Locate the cell with the specified text and output its [X, Y] center coordinate. 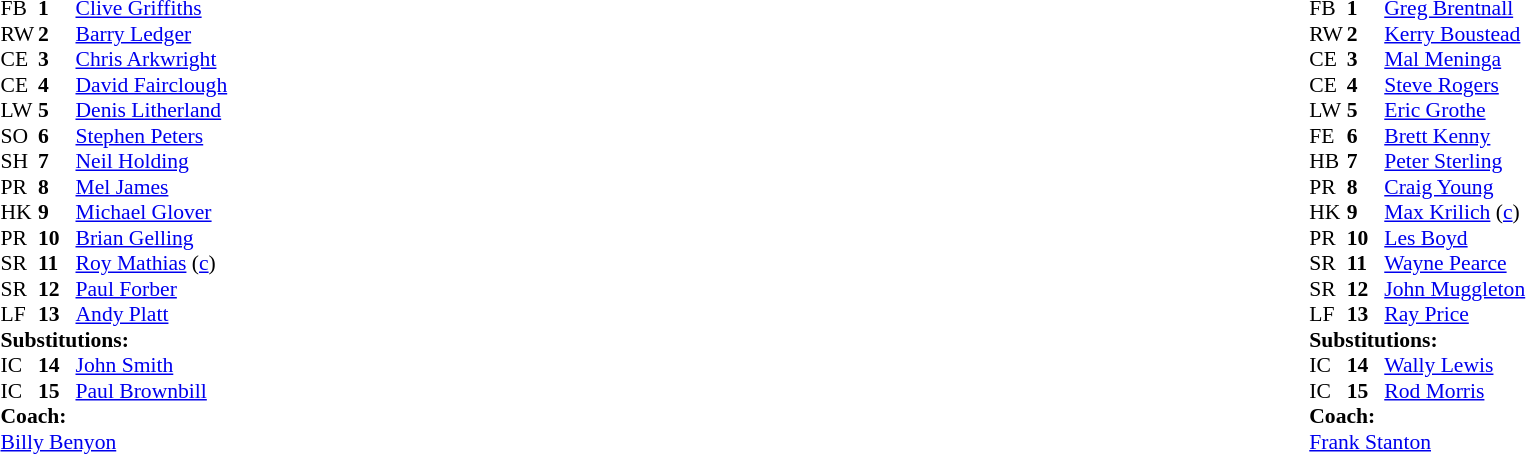
Mal Meninga [1454, 59]
Mel James [152, 187]
SH [19, 161]
Steve Rogers [1454, 85]
David Fairclough [152, 85]
Eric Grothe [1454, 111]
Wally Lewis [1454, 365]
HB [1328, 161]
Roy Mathias (c) [152, 263]
Brian Gelling [152, 238]
Barry Ledger [152, 34]
Paul Brownbill [152, 391]
Rod Morris [1454, 391]
Denis Litherland [152, 111]
John Muggleton [1454, 289]
Wayne Pearce [1454, 263]
Kerry Boustead [1454, 34]
Brett Kenny [1454, 136]
Neil Holding [152, 161]
Craig Young [1454, 187]
Paul Forber [152, 289]
Andy Platt [152, 315]
Peter Sterling [1454, 161]
John Smith [152, 365]
Stephen Peters [152, 136]
Michael Glover [152, 213]
FE [1328, 136]
Chris Arkwright [152, 59]
Les Boyd [1454, 238]
Ray Price [1454, 315]
SO [19, 136]
Max Krilich (c) [1454, 213]
